Output the [x, y] coordinate of the center of the cell containing the given text.  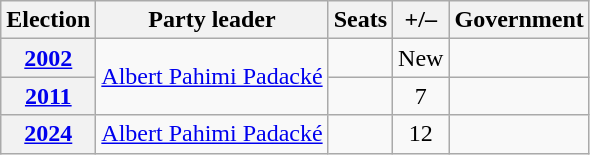
7 [421, 96]
Party leader [212, 20]
+/– [421, 20]
2011 [48, 96]
Election [48, 20]
Government [519, 20]
New [421, 58]
12 [421, 134]
2024 [48, 134]
Seats [360, 20]
2002 [48, 58]
